Search for the cell housing the specified text and yield its [X, Y] center coordinate. 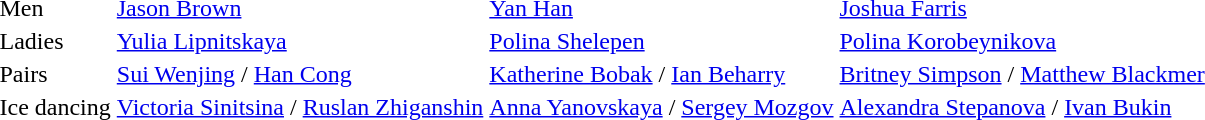
Polina Shelepen [662, 41]
Sui Wenjing / Han Cong [300, 74]
Katherine Bobak / Ian Beharry [662, 74]
Yulia Lipnitskaya [300, 41]
